Provide the (X, Y) coordinate of the cell's center where the given text is located.  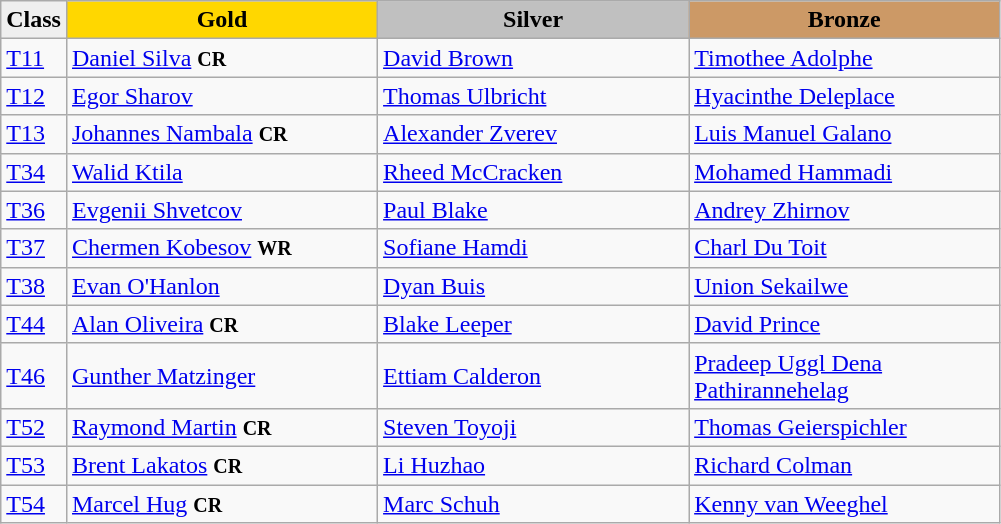
Evan O'Hanlon (222, 286)
Blake Leeper (534, 324)
Thomas Geierspichler (844, 427)
T37 (34, 248)
Dyan Buis (534, 286)
Johannes Nambala CR (222, 134)
Marc Schuh (534, 503)
Marcel Hug CR (222, 503)
T13 (34, 134)
T11 (34, 58)
T54 (34, 503)
Li Huzhao (534, 465)
Rheed McCracken (534, 172)
Ettiam Calderon (534, 376)
Richard Colman (844, 465)
Alan Oliveira CR (222, 324)
Bronze (844, 20)
T52 (34, 427)
T46 (34, 376)
Class (34, 20)
Alexander Zverev (534, 134)
T38 (34, 286)
Union Sekailwe (844, 286)
Andrey Zhirnov (844, 210)
Daniel Silva CR (222, 58)
Egor Sharov (222, 96)
Silver (534, 20)
Thomas Ulbricht (534, 96)
Steven Toyoji (534, 427)
Evgenii Shvetcov (222, 210)
Gunther Matzinger (222, 376)
Paul Blake (534, 210)
T36 (34, 210)
Sofiane Hamdi (534, 248)
David Prince (844, 324)
Kenny van Weeghel (844, 503)
T44 (34, 324)
Luis Manuel Galano (844, 134)
T12 (34, 96)
Chermen Kobesov WR (222, 248)
Timothee Adolphe (844, 58)
Raymond Martin CR (222, 427)
Pradeep Uggl Dena Pathirannehelag (844, 376)
Walid Ktila (222, 172)
Brent Lakatos CR (222, 465)
Charl Du Toit (844, 248)
David Brown (534, 58)
T53 (34, 465)
T34 (34, 172)
Gold (222, 20)
Mohamed Hammadi (844, 172)
Hyacinthe Deleplace (844, 96)
